Locate the cell with the specified text and output its (x, y) center coordinate. 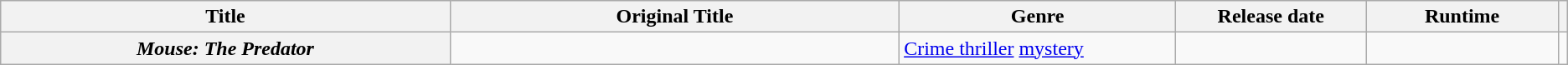
Mouse: The Predator (225, 48)
Original Title (674, 17)
Title (225, 17)
Genre (1038, 17)
Crime thriller mystery (1038, 48)
Runtime (1462, 17)
Release date (1271, 17)
